Determine the (X, Y) coordinate at the center of the cell enclosing the given text.  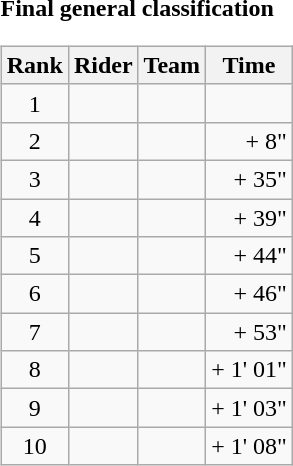
+ 1' 08" (250, 446)
10 (34, 446)
6 (34, 294)
+ 1' 01" (250, 370)
+ 53" (250, 332)
8 (34, 370)
Rank (34, 65)
3 (34, 179)
+ 46" (250, 294)
Rider (103, 65)
+ 1' 03" (250, 408)
4 (34, 217)
5 (34, 256)
7 (34, 332)
Time (250, 65)
+ 44" (250, 256)
2 (34, 141)
+ 39" (250, 217)
1 (34, 103)
9 (34, 408)
+ 35" (250, 179)
+ 8" (250, 141)
Team (172, 65)
